From the cell containing the given text, extract its center point as [x, y] coordinate. 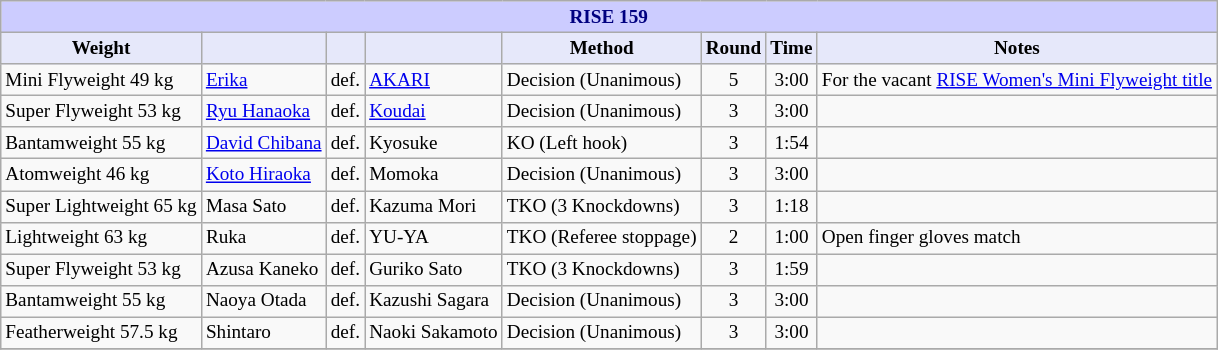
Naoya Otada [264, 301]
Kazushi Sagara [434, 301]
1:54 [792, 143]
For the vacant RISE Women's Mini Flyweight title [1016, 80]
RISE 159 [609, 17]
5 [734, 80]
Koto Hiraoka [264, 175]
Method [602, 48]
Koudai [434, 111]
1:18 [792, 206]
KO (Left hook) [602, 143]
Time [792, 48]
Guriko Sato [434, 270]
Notes [1016, 48]
Ryu Hanaoka [264, 111]
Kazuma Mori [434, 206]
2 [734, 238]
Ruka [264, 238]
Super Lightweight 65 kg [102, 206]
Round [734, 48]
Open finger gloves match [1016, 238]
1:00 [792, 238]
Azusa Kaneko [264, 270]
Shintaro [264, 333]
Lightweight 63 kg [102, 238]
Erika [264, 80]
Kyosuke [434, 143]
TKO (Referee stoppage) [602, 238]
AKARI [434, 80]
Featherweight 57.5 kg [102, 333]
YU-YA [434, 238]
1:59 [792, 270]
Weight [102, 48]
Momoka [434, 175]
Masa Sato [264, 206]
Atomweight 46 kg [102, 175]
David Chibana [264, 143]
Mini Flyweight 49 kg [102, 80]
Naoki Sakamoto [434, 333]
